For the text-containing cell, return its midpoint in [X, Y] coordinate format. 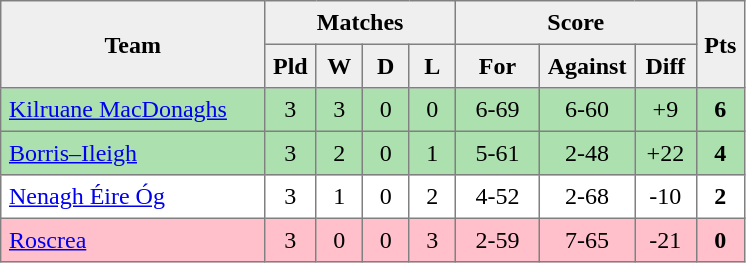
Diff [666, 66]
4 [720, 153]
Kilruane MacDonaghs [133, 110]
7-65 [586, 240]
2-68 [586, 197]
Nenagh Éire Óg [133, 197]
Roscrea [133, 240]
2-48 [586, 153]
-10 [666, 197]
Against [586, 66]
Team [133, 44]
6-60 [586, 110]
D [385, 66]
For [497, 66]
+22 [666, 153]
Matches [360, 23]
6-69 [497, 110]
+9 [666, 110]
6 [720, 110]
Pts [720, 44]
L [432, 66]
Pld [290, 66]
Borris–Ileigh [133, 153]
4-52 [497, 197]
W [339, 66]
Score [576, 23]
5-61 [497, 153]
-21 [666, 240]
2-59 [497, 240]
